Find where the given text appears and provide that cell's center as (X, Y) coordinate. 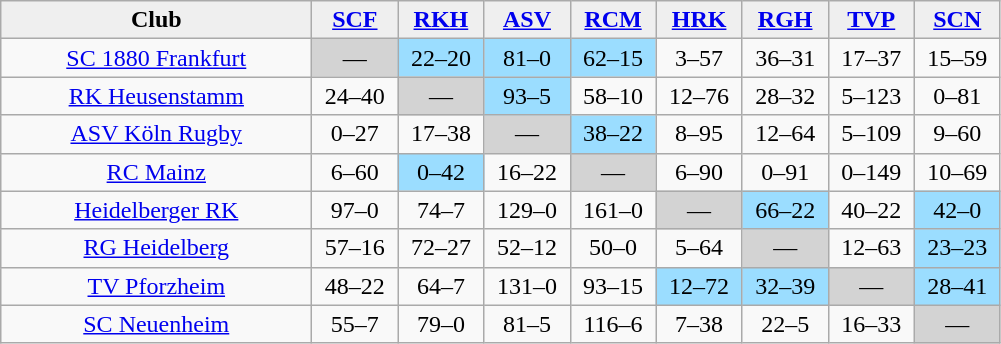
0–149 (871, 172)
72–27 (441, 248)
Heidelberger RK (156, 210)
81–5 (527, 324)
0–42 (441, 172)
17–37 (871, 58)
TVP (871, 20)
116–6 (613, 324)
0–27 (355, 134)
7–38 (699, 324)
RK Heusenstamm (156, 96)
66–22 (785, 210)
129–0 (527, 210)
SCF (355, 20)
57–16 (355, 248)
3–57 (699, 58)
93–5 (527, 96)
64–7 (441, 286)
52–12 (527, 248)
58–10 (613, 96)
9–60 (957, 134)
RC Mainz (156, 172)
38–22 (613, 134)
55–7 (355, 324)
22–20 (441, 58)
28–41 (957, 286)
6–90 (699, 172)
HRK (699, 20)
16–22 (527, 172)
5–123 (871, 96)
8–95 (699, 134)
62–15 (613, 58)
SC 1880 Frankfurt (156, 58)
10–69 (957, 172)
32–39 (785, 286)
131–0 (527, 286)
12–64 (785, 134)
40–22 (871, 210)
12–72 (699, 286)
RCM (613, 20)
SC Neuenheim (156, 324)
36–31 (785, 58)
81–0 (527, 58)
28–32 (785, 96)
SCN (957, 20)
15–59 (957, 58)
5–64 (699, 248)
Club (156, 20)
6–60 (355, 172)
0–81 (957, 96)
16–33 (871, 324)
48–22 (355, 286)
74–7 (441, 210)
79–0 (441, 324)
RKH (441, 20)
RG Heidelberg (156, 248)
23–23 (957, 248)
24–40 (355, 96)
ASV (527, 20)
42–0 (957, 210)
TV Pforzheim (156, 286)
93–15 (613, 286)
ASV Köln Rugby (156, 134)
17–38 (441, 134)
0–91 (785, 172)
RGH (785, 20)
5–109 (871, 134)
161–0 (613, 210)
97–0 (355, 210)
50–0 (613, 248)
22–5 (785, 324)
12–76 (699, 96)
12–63 (871, 248)
